For the text-containing cell, return its midpoint in [X, Y] coordinate format. 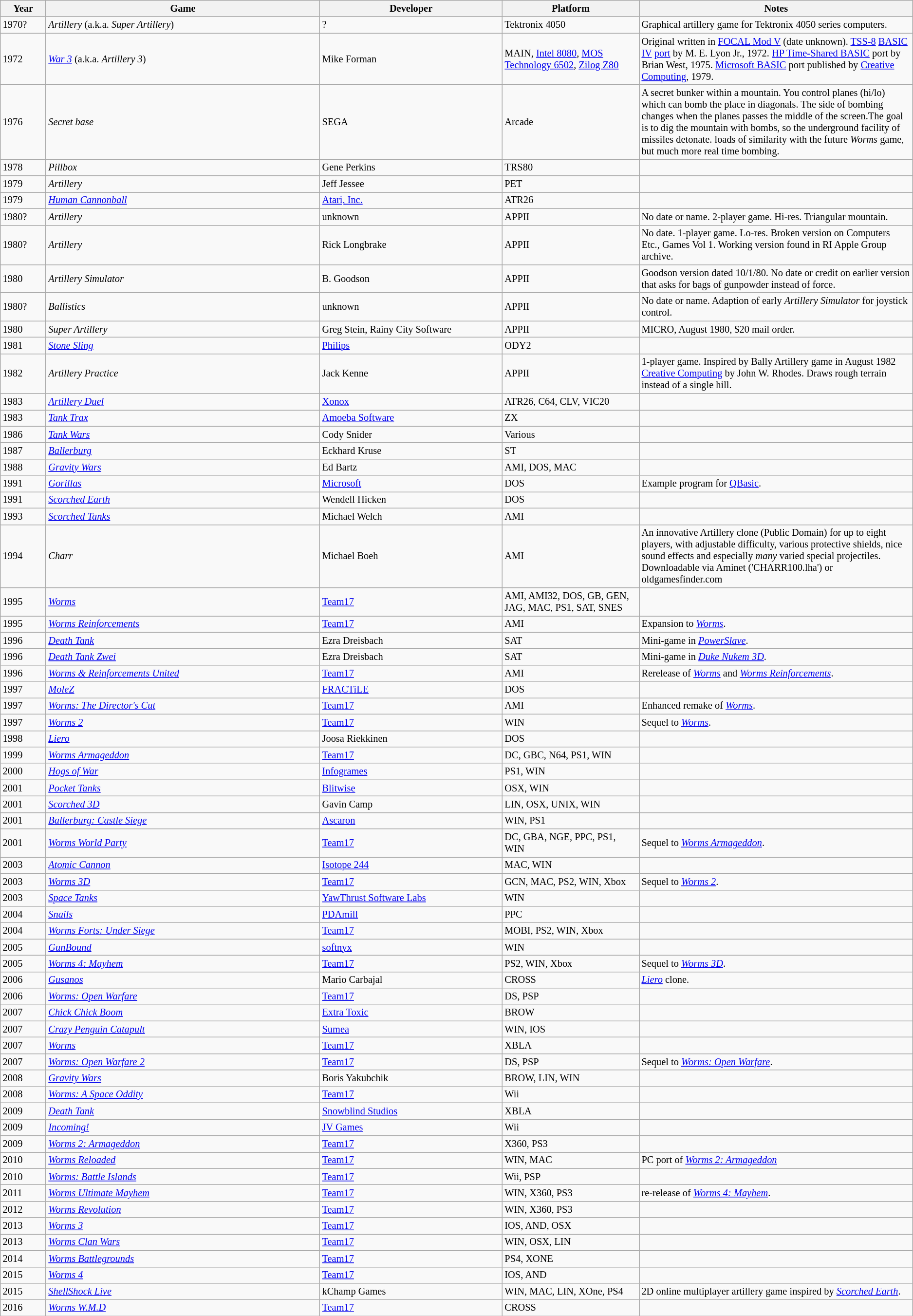
BROW [571, 1013]
Michael Boeh [411, 556]
1978 [23, 168]
Various [571, 434]
MAIN, Intel 8080, MOS Technology 6502, Zilog Z80 [571, 59]
Worms Ultimate Mayhem [183, 1193]
TRS80 [571, 168]
Worms Armageddon [183, 755]
OSX, WIN [571, 788]
Jack Kenne [411, 374]
Worms & Reinforcements United [183, 673]
Secret base [183, 122]
Enhanced remake of Worms. [776, 706]
Xonox [411, 402]
Worms Forts: Under Siege [183, 931]
Crazy Penguin Catapult [183, 1029]
ZX [571, 418]
Worms: A Space Oddity [183, 1094]
Stone Sling [183, 345]
Michael Welch [411, 516]
Infogrames [411, 771]
WIN, OSX, LIN [571, 1242]
AMI, AMI32, DOS, GB, GEN, JAG, MAC, PS1, SAT, SNES [571, 602]
2012 [23, 1209]
Notes [776, 8]
Worms Reinforcements [183, 624]
Eckhard Kruse [411, 451]
PDAmill [411, 914]
Gavin Camp [411, 804]
2D online multiplayer artillery game inspired by Scorched Earth. [776, 1291]
Ballerburg: Castle Siege [183, 821]
No date or name. 2-player game. Hi-res. Triangular mountain. [776, 217]
WIN, PS1 [571, 821]
Greg Stein, Rainy City Software [411, 329]
ST [571, 451]
Worms 4: Mayhem [183, 963]
2016 [23, 1308]
2011 [23, 1193]
Scorched Tanks [183, 516]
Sequel to Worms 3D. [776, 963]
1993 [23, 516]
GunBound [183, 947]
1986 [23, 434]
2014 [23, 1259]
Atari, Inc. [411, 200]
Worms Battlegrounds [183, 1259]
Extra Toxic [411, 1013]
kChamp Games [411, 1291]
Worms Revolution [183, 1209]
1970? [23, 25]
Mini-game in PowerSlave. [776, 640]
1999 [23, 755]
Worms World Party [183, 843]
WIN, IOS [571, 1029]
MOBI, PS2, WIN, Xbox [571, 931]
Expansion to Worms. [776, 624]
YawThrust Software Labs [411, 898]
Sequel to Worms. [776, 722]
WIN, MAC, LIN, XOne, PS4 [571, 1291]
Liero clone. [776, 980]
Ballistics [183, 307]
2000 [23, 771]
Atomic Cannon [183, 865]
Worms Reloaded [183, 1160]
IOS, AND, OSX [571, 1226]
Rerelease of Worms and Worms Reinforcements. [776, 673]
Artillery Practice [183, 374]
Blitwise [411, 788]
1976 [23, 122]
Super Artillery [183, 329]
Worms 2 [183, 722]
Chick Chick Boom [183, 1013]
Snowblind Studios [411, 1111]
Scorched Earth [183, 500]
Mario Carbajal [411, 980]
Ballerburg [183, 451]
Jeff Jessee [411, 184]
1981 [23, 345]
Worms: Open Warfare [183, 996]
Cody Snider [411, 434]
DC, GBC, N64, PS1, WIN [571, 755]
Gorillas [183, 484]
Platform [571, 8]
Developer [411, 8]
X360, PS3 [571, 1144]
PS4, XONE [571, 1259]
Isotope 244 [411, 865]
MICRO, August 1980, $20 mail order. [776, 329]
DC, GBA, NGE, PPC, PS1, WIN [571, 843]
ATR26, C64, CLV, VIC20 [571, 402]
Amoeba Software [411, 418]
Wendell Hicken [411, 500]
1998 [23, 739]
MoleZ [183, 690]
Sequel to Worms Armageddon. [776, 843]
Rick Longbrake [411, 245]
Goodson version dated 10/1/80. No date or credit on earlier version that asks for bags of gunpowder instead of force. [776, 279]
PS2, WIN, Xbox [571, 963]
Worms: Open Warfare 2 [183, 1062]
Worms 2: Armageddon [183, 1144]
PET [571, 184]
Worms Clan Wars [183, 1242]
Example program for QBasic. [776, 484]
Worms: Battle Islands [183, 1177]
Snails [183, 914]
SEGA [411, 122]
Pocket Tanks [183, 788]
Sequel to Worms: Open Warfare. [776, 1062]
Sumea [411, 1029]
IOS, AND [571, 1275]
Mini-game in Duke Nukem 3D. [776, 657]
Game [183, 8]
Worms W.M.D [183, 1308]
Tektronix 4050 [571, 25]
Scorched 3D [183, 804]
FRACTiLE [411, 690]
Ascaron [411, 821]
WIN, MAC [571, 1160]
GCN, MAC, PS2, WIN, Xbox [571, 882]
Graphical artillery game for Tektronix 4050 series computers. [776, 25]
BROW, LIN, WIN [571, 1078]
1994 [23, 556]
PS1, WIN [571, 771]
1972 [23, 59]
MAC, WIN [571, 865]
Artillery (a.k.a. Super Artillery) [183, 25]
LIN, OSX, UNIX, WIN [571, 804]
Arcade [571, 122]
Year [23, 8]
? [411, 25]
No date or name. Adaption of early Artillery Simulator for joystick control. [776, 307]
Sequel to Worms 2. [776, 882]
Artillery Simulator [183, 279]
JV Games [411, 1128]
Space Tanks [183, 898]
Boris Yakubchik [411, 1078]
softnyx [411, 947]
Worms 3 [183, 1226]
Artillery Duel [183, 402]
No date. 1-player game. Lo-res. Broken version on Computers Etc., Games Vol 1. Working version found in RI Apple Group archive. [776, 245]
PPC [571, 914]
re-release of Worms 4: Mayhem. [776, 1193]
1988 [23, 467]
Death Tank Zwei [183, 657]
Pillbox [183, 168]
Microsoft [411, 484]
ShellShock Live [183, 1291]
Gusanos [183, 980]
Incoming! [183, 1128]
War 3 (a.k.a. Artillery 3) [183, 59]
1987 [23, 451]
Hogs of War [183, 771]
Worms 3D [183, 882]
ATR26 [571, 200]
Human Cannonball [183, 200]
Philips [411, 345]
Charr [183, 556]
Tank Trax [183, 418]
Mike Forman [411, 59]
PC port of Worms 2: Armageddon [776, 1160]
Gene Perkins [411, 168]
Worms 4 [183, 1275]
1-player game. Inspired by Bally Artillery game in August 1982 Creative Computing by John W. Rhodes. Draws rough terrain instead of a single hill. [776, 374]
Worms: The Director's Cut [183, 706]
1982 [23, 374]
AMI, DOS, MAC [571, 467]
Joosa Riekkinen [411, 739]
B. Goodson [411, 279]
Ed Bartz [411, 467]
Tank Wars [183, 434]
Wii, PSP [571, 1177]
ODY2 [571, 345]
Liero [183, 739]
